Output the (X, Y) coordinate of the center of the cell containing the given text.  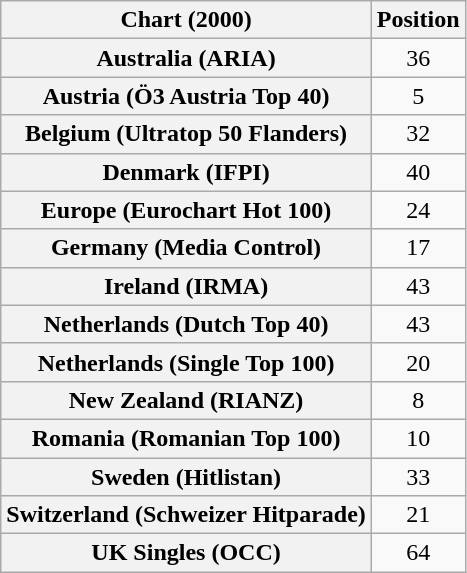
5 (418, 96)
Romania (Romanian Top 100) (186, 438)
20 (418, 362)
Switzerland (Schweizer Hitparade) (186, 515)
21 (418, 515)
Netherlands (Single Top 100) (186, 362)
24 (418, 210)
40 (418, 172)
33 (418, 477)
10 (418, 438)
32 (418, 134)
17 (418, 248)
Europe (Eurochart Hot 100) (186, 210)
Austria (Ö3 Austria Top 40) (186, 96)
Netherlands (Dutch Top 40) (186, 324)
Chart (2000) (186, 20)
Sweden (Hitlistan) (186, 477)
Germany (Media Control) (186, 248)
Australia (ARIA) (186, 58)
Ireland (IRMA) (186, 286)
64 (418, 553)
Belgium (Ultratop 50 Flanders) (186, 134)
8 (418, 400)
New Zealand (RIANZ) (186, 400)
Denmark (IFPI) (186, 172)
UK Singles (OCC) (186, 553)
Position (418, 20)
36 (418, 58)
